Search for the cell housing the specified text and yield its [x, y] center coordinate. 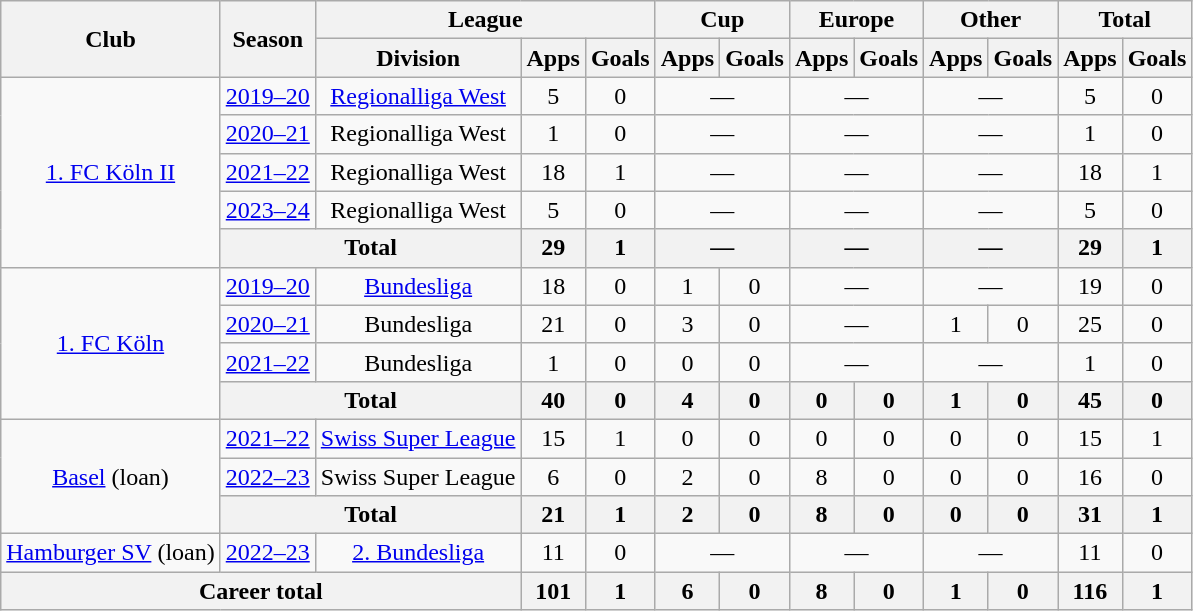
4 [687, 400]
Europe [856, 20]
16 [1090, 477]
Club [110, 39]
Cup [722, 20]
Hamburger SV (loan) [110, 553]
2. Bundesliga [418, 553]
Season [268, 39]
40 [553, 400]
1. FC Köln II [110, 172]
League [485, 20]
25 [1090, 324]
3 [687, 324]
2023–24 [268, 210]
116 [1090, 591]
Division [418, 58]
19 [1090, 286]
101 [553, 591]
1. FC Köln [110, 343]
31 [1090, 515]
Other [991, 20]
45 [1090, 400]
Basel (loan) [110, 476]
Career total [261, 591]
